Locate the cell with the specified text and output its (X, Y) center coordinate. 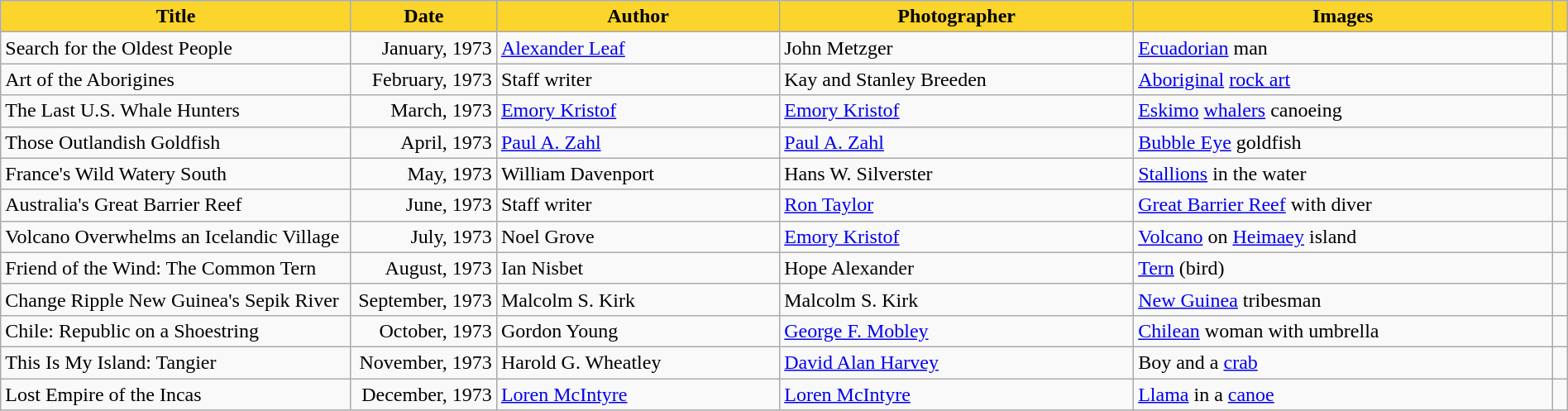
December, 1973 (423, 394)
Stallions in the water (1343, 174)
Aboriginal rock art (1343, 79)
January, 1973 (423, 48)
Llama in a canoe (1343, 394)
Eskimo whalers canoeing (1343, 111)
Friend of the Wind: The Common Tern (176, 268)
Author (638, 17)
June, 1973 (423, 205)
Chilean woman with umbrella (1343, 331)
Ecuadorian man (1343, 48)
Ron Taylor (957, 205)
Those Outlandish Goldfish (176, 142)
November, 1973 (423, 362)
September, 1973 (423, 299)
France's Wild Watery South (176, 174)
Kay and Stanley Breeden (957, 79)
William Davenport (638, 174)
Australia's Great Barrier Reef (176, 205)
Ian Nisbet (638, 268)
April, 1973 (423, 142)
July, 1973 (423, 237)
Art of the Aborigines (176, 79)
Date (423, 17)
August, 1973 (423, 268)
Lost Empire of the Incas (176, 394)
Alexander Leaf (638, 48)
Search for the Oldest People (176, 48)
Images (1343, 17)
Photographer (957, 17)
Chile: Republic on a Shoestring (176, 331)
Bubble Eye goldfish (1343, 142)
Gordon Young (638, 331)
Title (176, 17)
Boy and a crab (1343, 362)
Change Ripple New Guinea's Sepik River (176, 299)
Hope Alexander (957, 268)
Hans W. Silverster (957, 174)
Great Barrier Reef with diver (1343, 205)
New Guinea tribesman (1343, 299)
Noel Grove (638, 237)
October, 1973 (423, 331)
May, 1973 (423, 174)
March, 1973 (423, 111)
George F. Mobley (957, 331)
Tern (bird) (1343, 268)
The Last U.S. Whale Hunters (176, 111)
This Is My Island: Tangier (176, 362)
David Alan Harvey (957, 362)
Volcano Overwhelms an Icelandic Village (176, 237)
February, 1973 (423, 79)
John Metzger (957, 48)
Volcano on Heimaey island (1343, 237)
Harold G. Wheatley (638, 362)
